Locate the cell with the specified text and output its (X, Y) center coordinate. 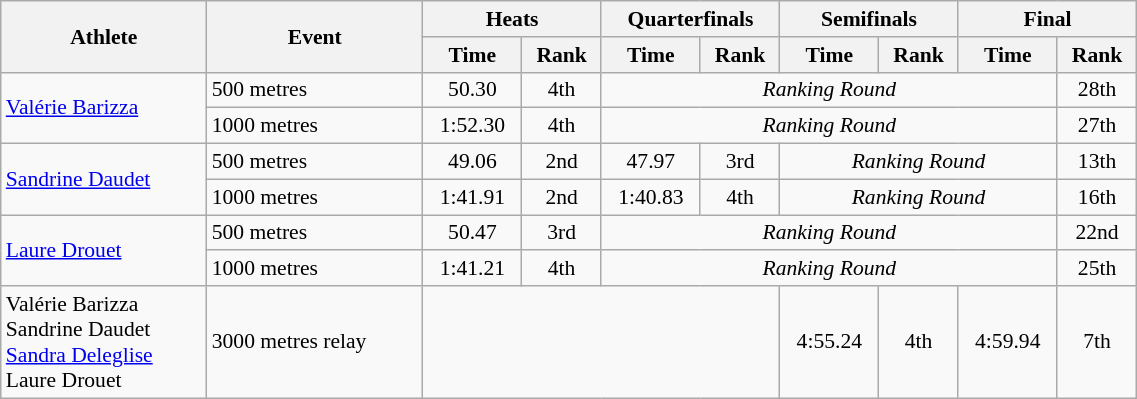
13th (1097, 162)
Valérie BarizzaSandrine DaudetSandra DelegliseLaure Drouet (104, 342)
Event (315, 36)
50.30 (472, 90)
22nd (1097, 233)
4:59.94 (1008, 342)
1:40.83 (650, 197)
Sandrine Daudet (104, 180)
Laure Drouet (104, 250)
49.06 (472, 162)
16th (1097, 197)
Athlete (104, 36)
50.47 (472, 233)
3000 metres relay (315, 342)
25th (1097, 269)
Heats (512, 19)
47.97 (650, 162)
27th (1097, 126)
Final (1048, 19)
7th (1097, 342)
1:41.21 (472, 269)
28th (1097, 90)
1:41.91 (472, 197)
Semifinals (869, 19)
4:55.24 (830, 342)
1:52.30 (472, 126)
Quarterfinals (690, 19)
Valérie Barizza (104, 108)
